Capture the cell that displays the provided text and extract its [x, y] central coordinate. 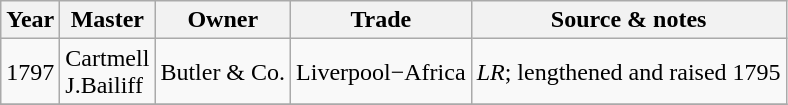
Source & notes [628, 20]
Butler & Co. [223, 72]
Owner [223, 20]
Year [30, 20]
Master [108, 20]
Trade [382, 20]
CartmellJ.Bailiff [108, 72]
LR; lengthened and raised 1795 [628, 72]
Liverpool−Africa [382, 72]
1797 [30, 72]
